Scan for the cell matching the given text and deliver its (X, Y) coordinate at center. 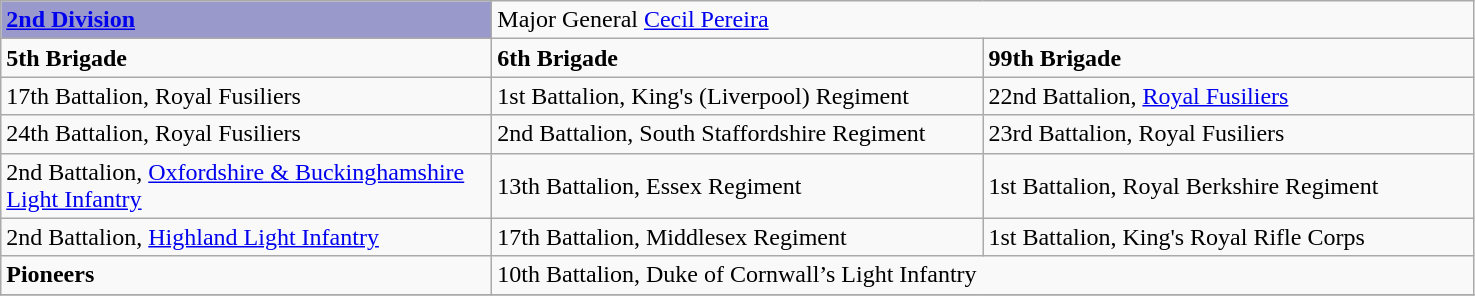
5th Brigade (246, 58)
Major General Cecil Pereira (983, 20)
1st Battalion, Royal Berkshire Regiment (1228, 186)
17th Battalion, Royal Fusiliers (246, 96)
2nd Battalion, South Staffordshire Regiment (738, 134)
Pioneers (246, 275)
22nd Battalion, Royal Fusiliers (1228, 96)
10th Battalion, Duke of Cornwall’s Light Infantry (983, 275)
99th Brigade (1228, 58)
17th Battalion, Middlesex Regiment (738, 237)
2nd Battalion, Highland Light Infantry (246, 237)
1st Battalion, King's Royal Rifle Corps (1228, 237)
2nd Division (246, 20)
23rd Battalion, Royal Fusiliers (1228, 134)
6th Brigade (738, 58)
24th Battalion, Royal Fusiliers (246, 134)
1st Battalion, King's (Liverpool) Regiment (738, 96)
13th Battalion, Essex Regiment (738, 186)
2nd Battalion, Oxfordshire & Buckinghamshire Light Infantry (246, 186)
